Locate the cell with the specified text and output its (X, Y) center coordinate. 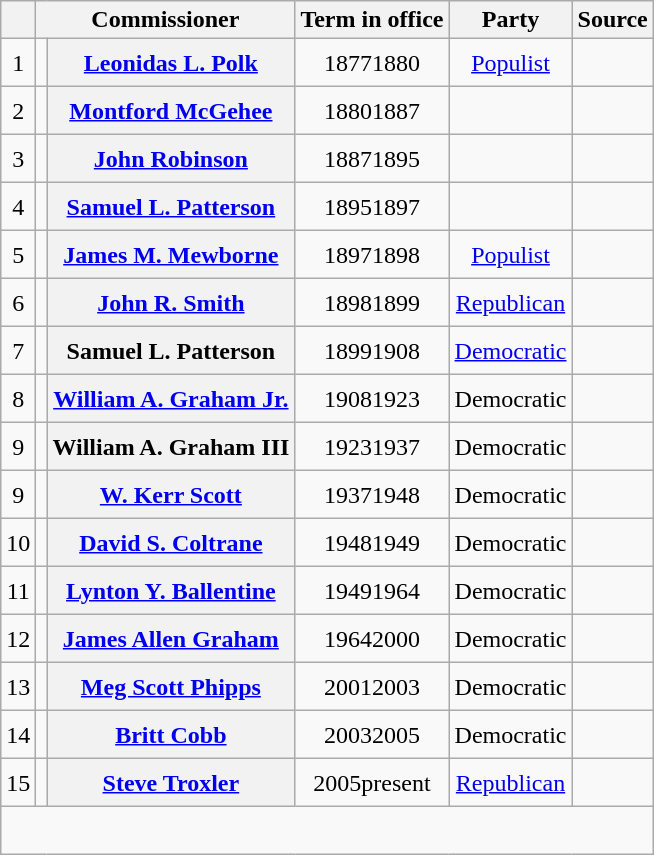
4 (18, 207)
5 (18, 255)
William A. Graham Jr. (171, 399)
Term in office (372, 20)
1 (18, 63)
Britt Cobb (171, 735)
20032005 (372, 735)
15 (18, 783)
18801887 (372, 111)
Montford McGehee (171, 111)
12 (18, 639)
W. Kerr Scott (171, 495)
Meg Scott Phipps (171, 687)
3 (18, 159)
David S. Coltrane (171, 543)
Lynton Y. Ballentine (171, 591)
19491964 (372, 591)
Leonidas L. Polk (171, 63)
18981899 (372, 303)
James M. Mewborne (171, 255)
Source (612, 20)
13 (18, 687)
John Robinson (171, 159)
18771880 (372, 63)
7 (18, 351)
Party (510, 20)
11 (18, 591)
Commissioner (166, 20)
20012003 (372, 687)
William A. Graham III (171, 447)
James Allen Graham (171, 639)
19371948 (372, 495)
19231937 (372, 447)
Steve Troxler (171, 783)
18971898 (372, 255)
19642000 (372, 639)
2 (18, 111)
18951897 (372, 207)
2005present (372, 783)
19481949 (372, 543)
19081923 (372, 399)
18991908 (372, 351)
6 (18, 303)
John R. Smith (171, 303)
18871895 (372, 159)
14 (18, 735)
10 (18, 543)
8 (18, 399)
